Determine the (X, Y) coordinate at the center of the cell enclosing the given text.  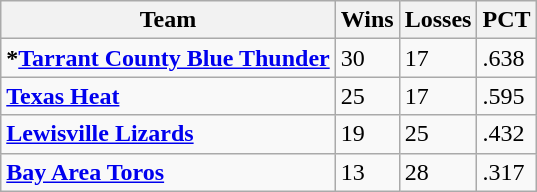
Wins (367, 20)
19 (367, 134)
Bay Area Toros (168, 172)
28 (438, 172)
*Tarrant County Blue Thunder (168, 58)
.317 (506, 172)
.638 (506, 58)
.432 (506, 134)
13 (367, 172)
Texas Heat (168, 96)
Losses (438, 20)
PCT (506, 20)
30 (367, 58)
.595 (506, 96)
Team (168, 20)
Lewisville Lizards (168, 134)
